Find where the given text appears and provide that cell's center as (x, y) coordinate. 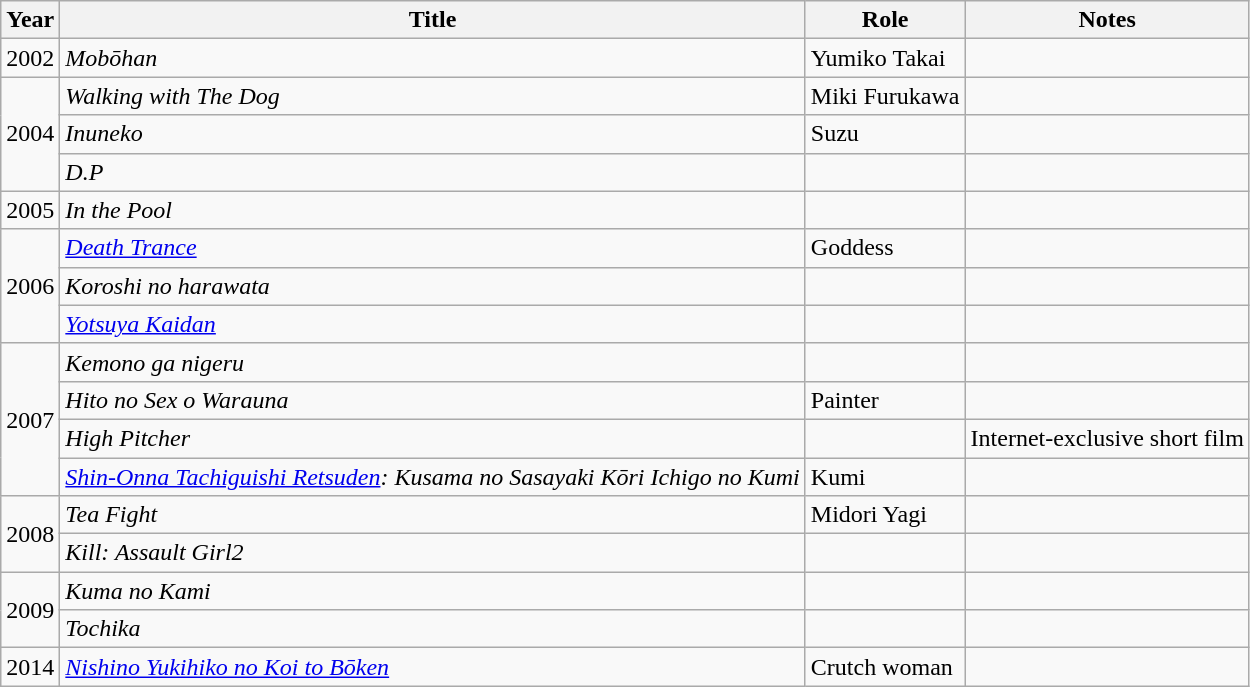
Miki Furukawa (885, 96)
2009 (30, 610)
Painter (885, 400)
High Pitcher (433, 438)
Tea Fight (433, 515)
Mobōhan (433, 58)
2008 (30, 534)
2005 (30, 210)
Suzu (885, 134)
In the Pool (433, 210)
Yotsuya Kaidan (433, 324)
Internet-exclusive short film (1107, 438)
Shin-Onna Tachiguishi Retsuden: Kusama no Sasayaki Kōri Ichigo no Kumi (433, 477)
Role (885, 20)
Goddess (885, 248)
2002 (30, 58)
2007 (30, 419)
Tochika (433, 629)
2014 (30, 667)
Notes (1107, 20)
Kuma no Kami (433, 591)
Crutch woman (885, 667)
Inuneko (433, 134)
2006 (30, 286)
2004 (30, 134)
Kemono ga nigeru (433, 362)
Hito no Sex o Warauna (433, 400)
Death Trance (433, 248)
Midori Yagi (885, 515)
Title (433, 20)
Kumi (885, 477)
Kill: Assault Girl2 (433, 553)
Walking with The Dog (433, 96)
Yumiko Takai (885, 58)
Nishino Yukihiko no Koi to Bōken (433, 667)
Year (30, 20)
Koroshi no harawata (433, 286)
D.P (433, 172)
